Search for the cell housing the specified text and yield its (x, y) center coordinate. 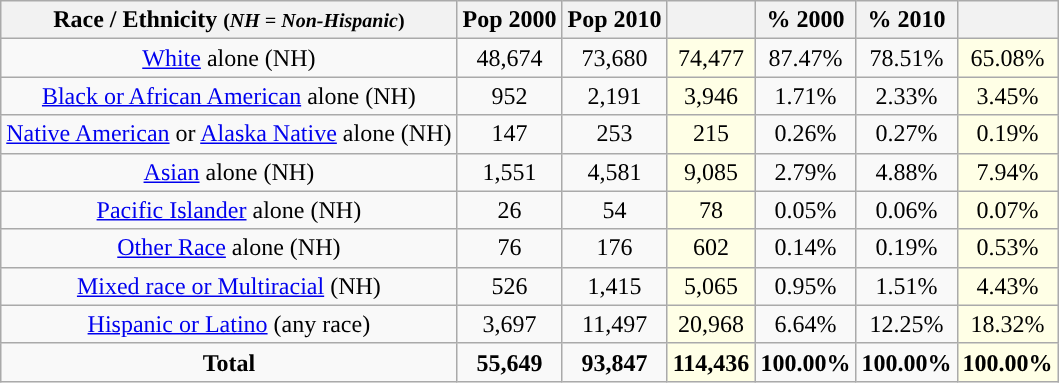
78.51% (906, 58)
Native American or Alaska Native alone (NH) (229, 134)
Asian alone (NH) (229, 172)
0.07% (1008, 210)
253 (614, 134)
2,191 (614, 96)
3,697 (510, 324)
Other Race alone (NH) (229, 248)
White alone (NH) (229, 58)
Pacific Islander alone (NH) (229, 210)
2.79% (806, 172)
Total (229, 362)
65.08% (1008, 58)
1.71% (806, 96)
Race / Ethnicity (NH = Non-Hispanic) (229, 20)
9,085 (711, 172)
4.88% (906, 172)
3,946 (711, 96)
Hispanic or Latino (any race) (229, 324)
Pop 2000 (510, 20)
5,065 (711, 286)
78 (711, 210)
3.45% (1008, 96)
1,415 (614, 286)
1,551 (510, 172)
1.51% (906, 286)
0.26% (806, 134)
55,649 (510, 362)
0.53% (1008, 248)
114,436 (711, 362)
215 (711, 134)
952 (510, 96)
4.43% (1008, 286)
93,847 (614, 362)
0.05% (806, 210)
0.27% (906, 134)
74,477 (711, 58)
% 2010 (906, 20)
54 (614, 210)
12.25% (906, 324)
147 (510, 134)
20,968 (711, 324)
2.33% (906, 96)
26 (510, 210)
Mixed race or Multiracial (NH) (229, 286)
76 (510, 248)
526 (510, 286)
Pop 2010 (614, 20)
18.32% (1008, 324)
11,497 (614, 324)
73,680 (614, 58)
7.94% (1008, 172)
0.95% (806, 286)
% 2000 (806, 20)
Black or African American alone (NH) (229, 96)
176 (614, 248)
602 (711, 248)
48,674 (510, 58)
87.47% (806, 58)
6.64% (806, 324)
0.06% (906, 210)
4,581 (614, 172)
0.14% (806, 248)
